Determine the [X, Y] coordinate at the center of the cell enclosing the given text.  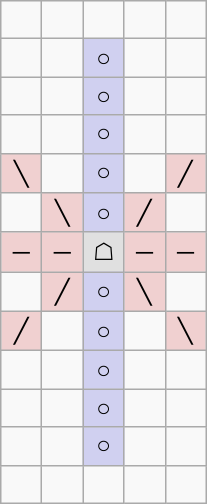
☖ [104, 252]
